Identify which cell holds the provided text, then report its (x, y) central coordinate. 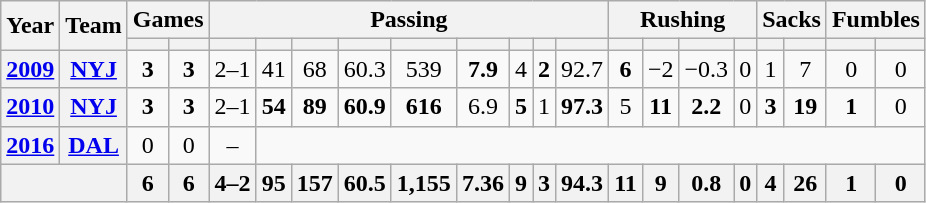
2016 (30, 145)
−0.3 (706, 69)
0.8 (706, 183)
Year (30, 26)
60.9 (364, 107)
54 (274, 107)
68 (314, 69)
DAL (94, 145)
19 (805, 107)
7 (805, 69)
89 (314, 107)
60.5 (364, 183)
7.36 (482, 183)
– (232, 145)
539 (424, 69)
1,155 (424, 183)
Passing (409, 20)
−2 (660, 69)
97.3 (582, 107)
4–2 (232, 183)
Games (168, 20)
92.7 (582, 69)
2009 (30, 69)
94.3 (582, 183)
2.2 (706, 107)
60.3 (364, 69)
41 (274, 69)
6.9 (482, 107)
2 (544, 69)
157 (314, 183)
2010 (30, 107)
95 (274, 183)
Team (94, 26)
26 (805, 183)
Sacks (792, 20)
Fumbles (876, 20)
Rushing (683, 20)
7.9 (482, 69)
616 (424, 107)
